Determine the [x, y] coordinate at the center of the cell enclosing the given text.  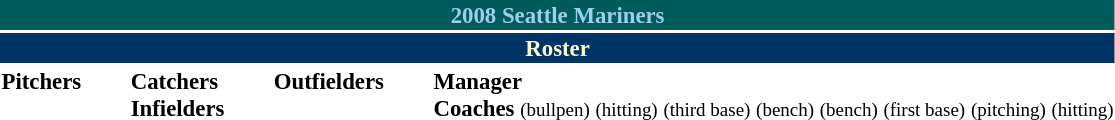
Roster [558, 48]
2008 Seattle Mariners [558, 15]
